Detect which cell encompasses the target text, then output its (x, y) center coordinate. 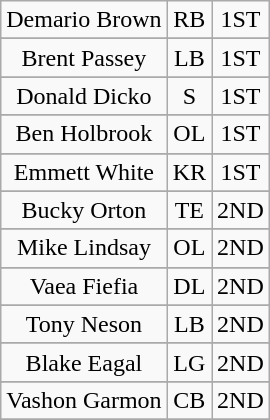
LG (189, 362)
Bucky Orton (84, 210)
Emmett White (84, 172)
Brent Passey (84, 58)
Mike Lindsay (84, 248)
Ben Holbrook (84, 134)
DL (189, 286)
CB (189, 400)
RB (189, 20)
Vashon Garmon (84, 400)
S (189, 96)
Blake Eagal (84, 362)
Demario Brown (84, 20)
Tony Neson (84, 324)
KR (189, 172)
TE (189, 210)
Donald Dicko (84, 96)
Vaea Fiefia (84, 286)
